Output the [x, y] coordinate of the center of the cell containing the given text.  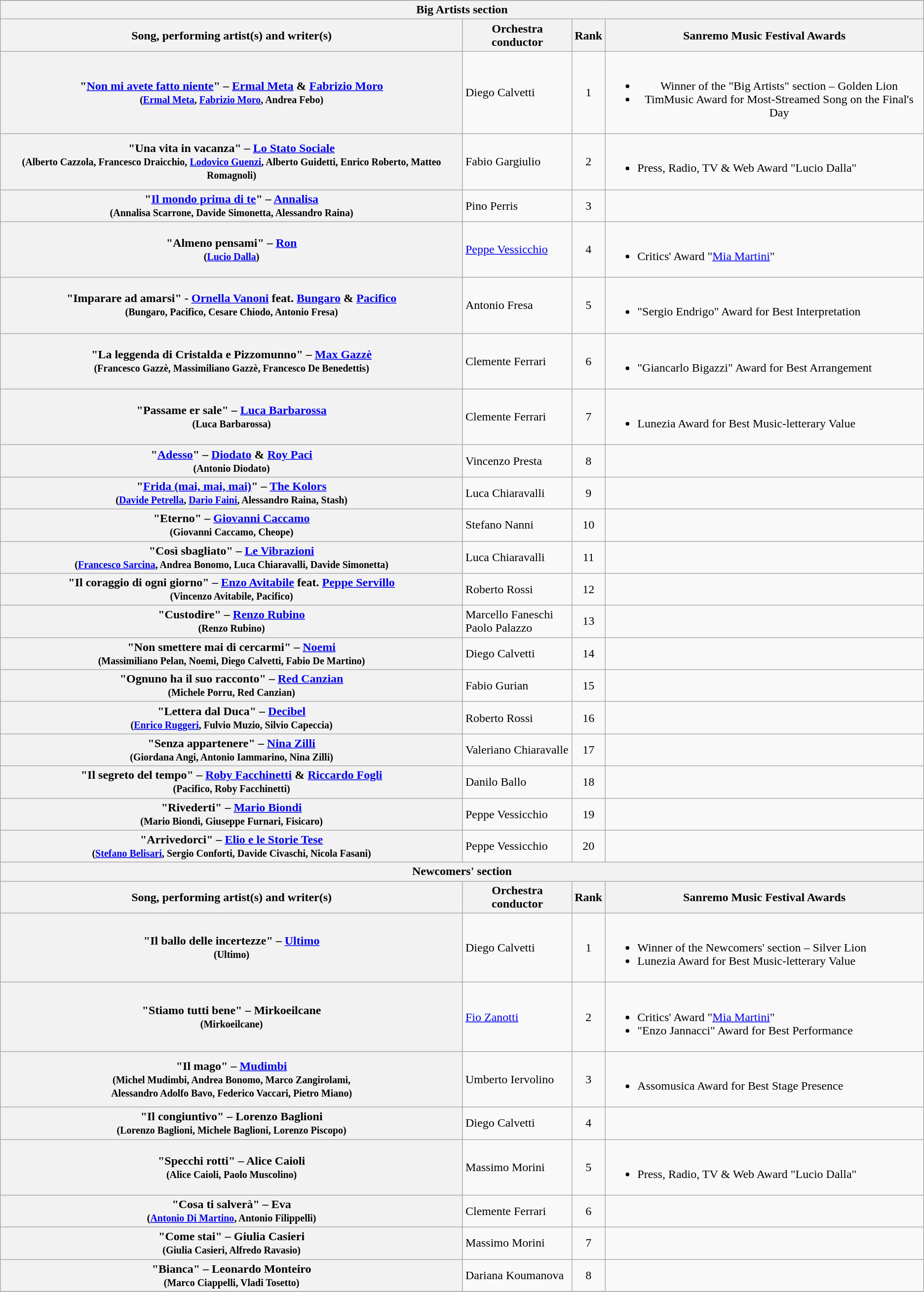
"Senza appartenere" – Nina Zilli(Giordana Angi, Antonio Iammarino, Nina Zilli) [232, 750]
Pino Perris [517, 205]
"Rivederti" – Mario Biondi(Mario Biondi, Giuseppe Furnari, Fisicaro) [232, 814]
Critics' Award "Mia Martini""Enzo Jannacci" Award for Best Performance [764, 1017]
Umberto Iervolino [517, 1079]
Fio Zanotti [517, 1017]
"Non smettere mai di cercarmi" – Noemi(Massimiliano Pelan, Noemi, Diego Calvetti, Fabio De Martino) [232, 653]
Newcomers' section [462, 872]
"Specchi rotti" – Alice Caioli(Alice Caioli, Paolo Muscolino) [232, 1167]
Assomusica Award for Best Stage Presence [764, 1079]
"Il segreto del tempo" – Roby Facchinetti & Riccardo Fogli(Pacifico, Roby Facchinetti) [232, 782]
Winner of the Newcomers' section – Silver LionLunezia Award for Best Music-letterary Value [764, 948]
"Lettera dal Duca" – Decibel(Enrico Ruggeri, Fulvio Muzio, Silvio Capeccia) [232, 718]
Danilo Ballo [517, 782]
14 [588, 653]
"Il mondo prima di te" – Annalisa(Annalisa Scarrone, Davide Simonetta, Alessandro Raina) [232, 205]
Dariana Koumanova [517, 1275]
"Cosa ti salverà" – Eva(Antonio Di Martino, Antonio Filippelli) [232, 1211]
13 [588, 622]
"Il ballo delle incertezze" – Ultimo(Ultimo) [232, 948]
Fabio Gurian [517, 686]
11 [588, 557]
20 [588, 846]
"Passame er sale" – Luca Barbarossa(Luca Barbarossa) [232, 417]
"Eterno" – Giovanni Caccamo(Giovanni Caccamo, Cheope) [232, 525]
Valeriano Chiaravalle [517, 750]
Big Artists section [462, 10]
Antonio Fresa [517, 305]
Marcello FaneschiPaolo Palazzo [517, 622]
"Custodire" – Renzo Rubino(Renzo Rubino) [232, 622]
Vincenzo Presta [517, 461]
"Il mago" – Mudimbi(Michel Mudimbi, Andrea Bonomo, Marco Zangirolami,Alessandro Adolfo Bavo, Federico Vaccari, Pietro Miano) [232, 1079]
9 [588, 493]
"Ognuno ha il suo racconto" – Red Canzian(Michele Porru, Red Canzian) [232, 686]
"Stiamo tutti bene" – Mirkoeilcane(Mirkoeilcane) [232, 1017]
"Il congiuntivo" – Lorenzo Baglioni(Lorenzo Baglioni, Michele Baglioni, Lorenzo Piscopo) [232, 1123]
12 [588, 589]
"La leggenda di Cristalda e Pizzomunno" – Max Gazzè(Francesco Gazzè, Massimiliano Gazzè, Francesco De Benedettis) [232, 361]
Winner of the "Big Artists" section – Golden LionTimMusic Award for Most-Streamed Song on the Final's Day [764, 93]
Critics' Award "Mia Martini" [764, 250]
Fabio Gargiulio [517, 162]
17 [588, 750]
10 [588, 525]
"Arrivedorci" – Elio e le Storie Tese(Stefano Belisari, Sergio Conforti, Davide Civaschi, Nicola Fasani) [232, 846]
"Così sbagliato" – Le Vibrazioni(Francesco Sarcina, Andrea Bonomo, Luca Chiaravalli, Davide Simonetta) [232, 557]
"Come stai" – Giulia Casieri(Giulia Casieri, Alfredo Ravasio) [232, 1244]
"Giancarlo Bigazzi" Award for Best Arrangement [764, 361]
15 [588, 686]
Stefano Nanni [517, 525]
18 [588, 782]
"Imparare ad amarsi" - Ornella Vanoni feat. Bungaro & Pacifico(Bungaro, Pacifico, Cesare Chiodo, Antonio Fresa) [232, 305]
"Frida (mai, mai, mai)" – The Kolors(Davide Petrella, Dario Faini, Alessandro Raina, Stash) [232, 493]
"Sergio Endrigo" Award for Best Interpretation [764, 305]
"Non mi avete fatto niente" – Ermal Meta & Fabrizio Moro(Ermal Meta, Fabrizio Moro, Andrea Febo) [232, 93]
"Almeno pensami" – Ron(Lucio Dalla) [232, 250]
"Adesso" – Diodato & Roy Paci(Antonio Diodato) [232, 461]
"Bianca" – Leonardo Monteiro(Marco Ciappelli, Vladi Tosetto) [232, 1275]
"Una vita in vacanza" – Lo Stato Sociale(Alberto Cazzola, Francesco Draicchio, Lodovico Guenzi, Alberto Guidetti, Enrico Roberto, Matteo Romagnoli) [232, 162]
"Il coraggio di ogni giorno" – Enzo Avitabile feat. Peppe Servillo(Vincenzo Avitabile, Pacifico) [232, 589]
Lunezia Award for Best Music-letterary Value [764, 417]
16 [588, 718]
19 [588, 814]
